Find where the given text appears and provide that cell's center as [x, y] coordinate. 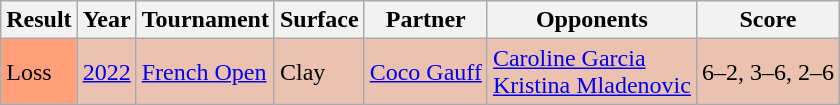
Partner [426, 20]
Coco Gauff [426, 72]
Surface [319, 20]
Score [768, 20]
6–2, 3–6, 2–6 [768, 72]
Opponents [592, 20]
Loss [39, 72]
French Open [205, 72]
Clay [319, 72]
Year [106, 20]
Tournament [205, 20]
Result [39, 20]
Caroline Garcia Kristina Mladenovic [592, 72]
2022 [106, 72]
